For the text-containing cell, return its midpoint in [x, y] coordinate format. 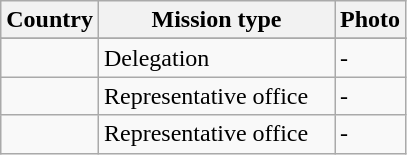
Mission type [216, 20]
Photo [370, 20]
Country [50, 20]
Delegation [216, 58]
